Scan for the cell matching the given text and deliver its (X, Y) coordinate at center. 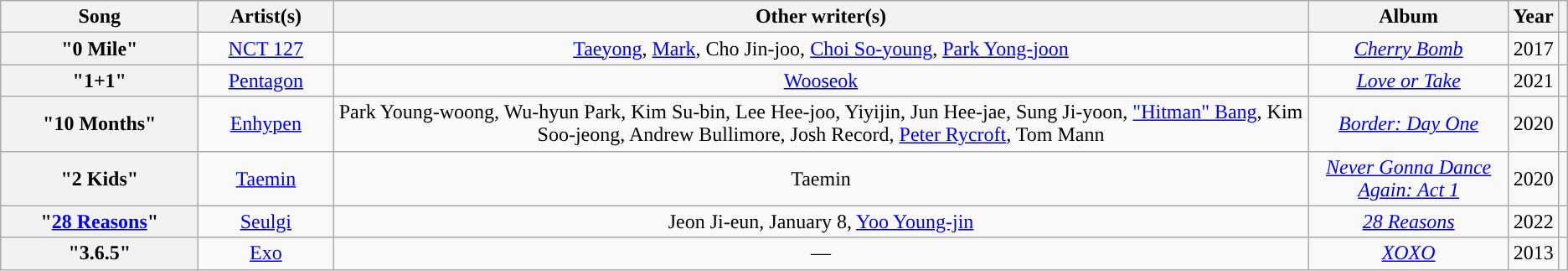
2021 (1533, 81)
Album (1409, 17)
"1+1" (100, 81)
Enhypen (266, 124)
"0 Mile" (100, 49)
"2 Kids" (100, 178)
Pentagon (266, 81)
Other writer(s) (821, 17)
2013 (1533, 253)
— (821, 253)
Year (1533, 17)
Cherry Bomb (1409, 49)
Seulgi (266, 221)
2017 (1533, 49)
"28 Reasons" (100, 221)
Love or Take (1409, 81)
Jeon Ji-eun, January 8, Yoo Young-jin (821, 221)
Artist(s) (266, 17)
Song (100, 17)
Taeyong, Mark, Cho Jin-joo, Choi So-young, Park Yong-joon (821, 49)
XOXO (1409, 253)
Wooseok (821, 81)
Exo (266, 253)
NCT 127 (266, 49)
28 Reasons (1409, 221)
Border: Day One (1409, 124)
2022 (1533, 221)
"3.6.5" (100, 253)
Never Gonna Dance Again: Act 1 (1409, 178)
"10 Months" (100, 124)
